Detect which cell encompasses the target text, then output its [X, Y] center coordinate. 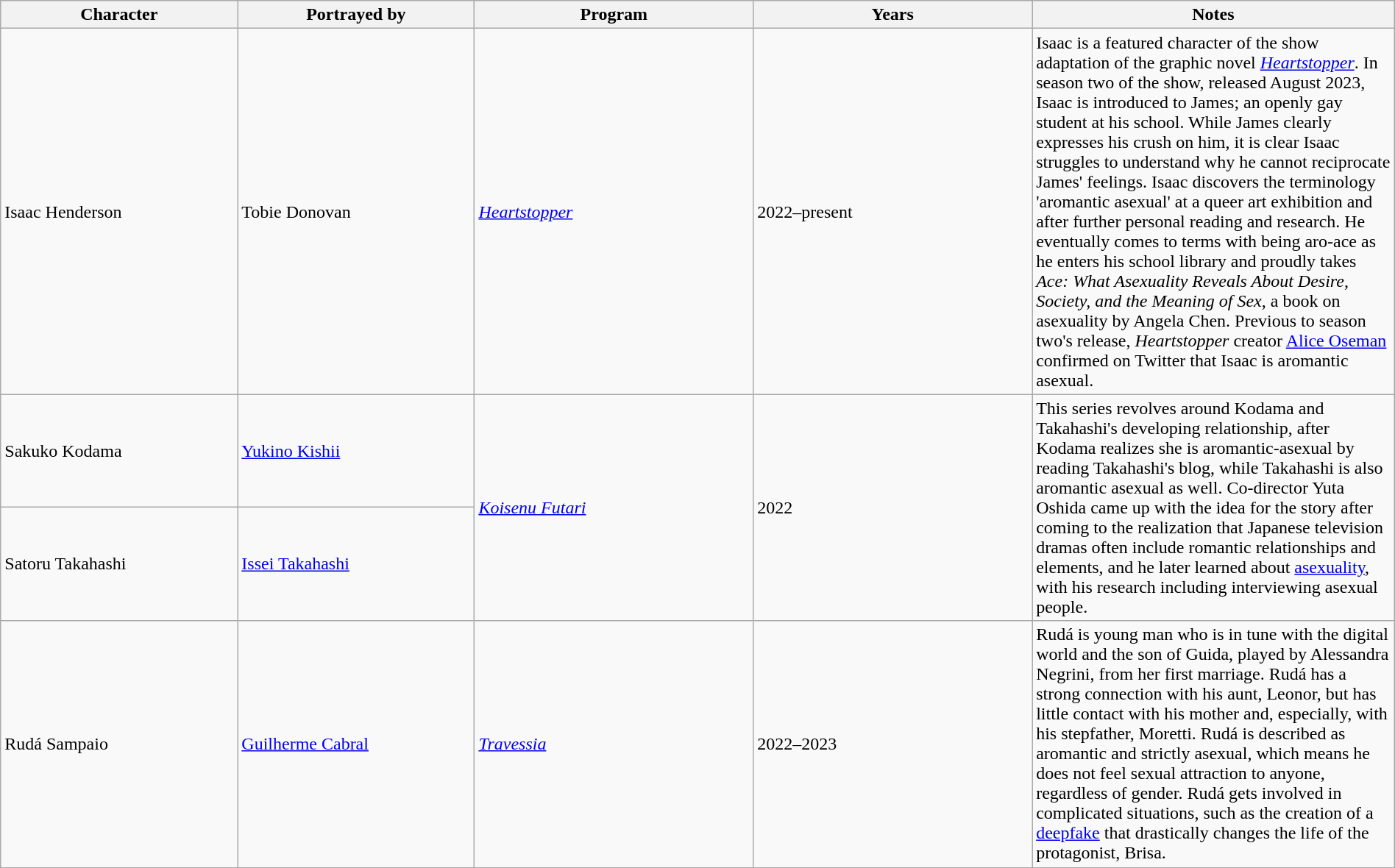
Koisenu Futari [614, 508]
Isaac Henderson [119, 212]
Character [119, 15]
Satoru Takahashi [119, 564]
2022–present [893, 212]
2022–2023 [893, 744]
2022 [893, 508]
Heartstopper [614, 212]
Program [614, 15]
Rudá Sampaio [119, 744]
Portrayed by [356, 15]
Years [893, 15]
Tobie Donovan [356, 212]
Travessia [614, 744]
Issei Takahashi [356, 564]
Guilherme Cabral [356, 744]
Notes [1214, 15]
Sakuko Kodama [119, 451]
Yukino Kishii [356, 451]
